Determine the (x, y) coordinate at the center of the cell enclosing the given text.  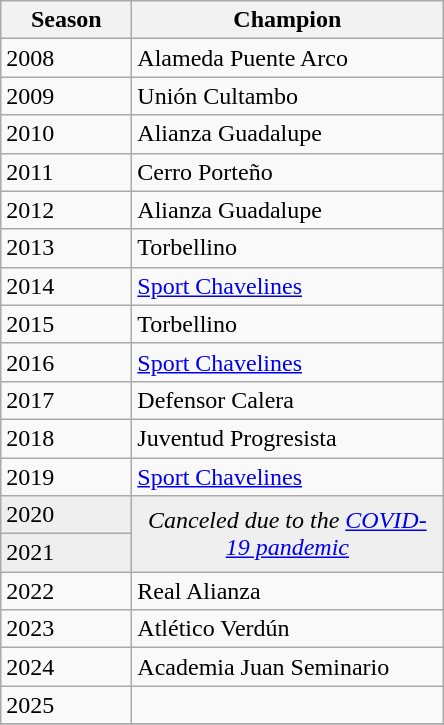
Real Alianza (288, 591)
Cerro Porteño (288, 172)
Atlético Verdún (288, 629)
2020 (66, 515)
2013 (66, 248)
Juventud Progresista (288, 438)
2018 (66, 438)
2021 (66, 553)
2016 (66, 362)
2010 (66, 134)
2019 (66, 477)
2015 (66, 324)
2023 (66, 629)
Unión Cultambo (288, 96)
2011 (66, 172)
2012 (66, 210)
2025 (66, 705)
2014 (66, 286)
2024 (66, 667)
Canceled due to the COVID-19 pandemic (288, 534)
2022 (66, 591)
2009 (66, 96)
Champion (288, 20)
Season (66, 20)
2008 (66, 58)
Alameda Puente Arco (288, 58)
Academia Juan Seminario (288, 667)
Defensor Calera (288, 400)
2017 (66, 400)
